From the cell containing the given text, extract its center point as (X, Y) coordinate. 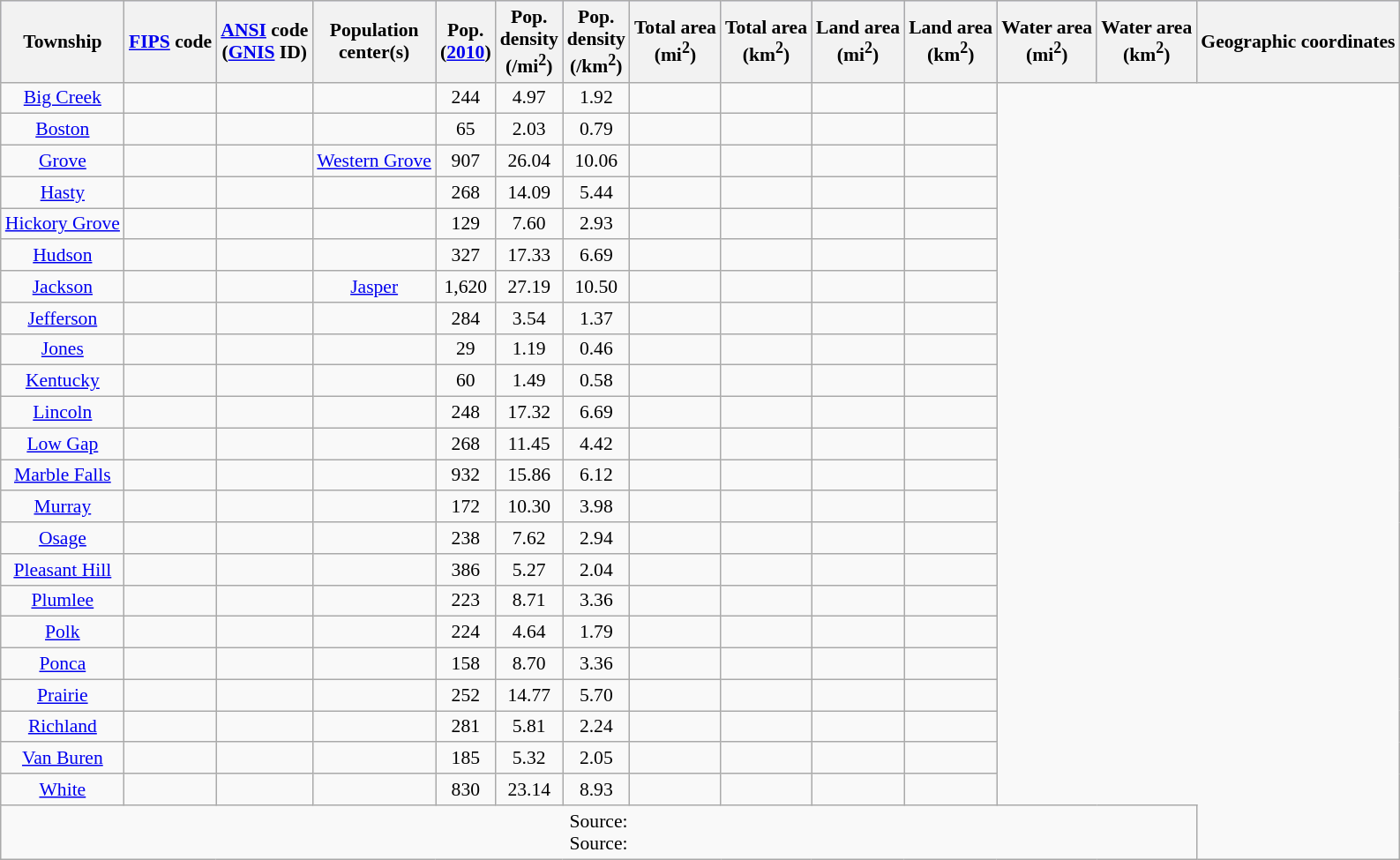
Pleasant Hill (63, 570)
Jasper (374, 287)
Populationcenter(s) (374, 41)
5.44 (596, 192)
0.79 (596, 130)
185 (466, 759)
Pop.density(/km2) (596, 41)
932 (466, 475)
Kentucky (63, 381)
10.30 (529, 507)
Richland (63, 727)
60 (466, 381)
23.14 (529, 789)
4.64 (529, 632)
830 (466, 789)
Marble Falls (63, 475)
2.94 (596, 538)
Osage (63, 538)
Western Grove (374, 161)
223 (466, 601)
158 (466, 664)
Land area(mi2) (857, 41)
Land area(km2) (951, 41)
1.79 (596, 632)
Pop.(2010) (466, 41)
White (63, 789)
Water area(mi2) (1046, 41)
2.03 (529, 130)
2.05 (596, 759)
Geographic coordinates (1298, 41)
7.60 (529, 224)
327 (466, 256)
1.49 (529, 381)
5.27 (529, 570)
Murray (63, 507)
FIPS code (170, 41)
5.81 (529, 727)
252 (466, 695)
Source: Source: (599, 833)
14.09 (529, 192)
29 (466, 349)
2.24 (596, 727)
386 (466, 570)
Plumlee (63, 601)
248 (466, 413)
Pop.density(/mi2) (529, 41)
1.19 (529, 349)
4.42 (596, 444)
1.92 (596, 98)
8.93 (596, 789)
6.12 (596, 475)
3.98 (596, 507)
244 (466, 98)
907 (466, 161)
5.70 (596, 695)
8.71 (529, 601)
Jefferson (63, 318)
Total area(mi2) (676, 41)
1,620 (466, 287)
Township (63, 41)
11.45 (529, 444)
284 (466, 318)
5.32 (529, 759)
0.46 (596, 349)
Grove (63, 161)
224 (466, 632)
27.19 (529, 287)
10.06 (596, 161)
172 (466, 507)
238 (466, 538)
Polk (63, 632)
2.93 (596, 224)
1.37 (596, 318)
Hickory Grove (63, 224)
Lincoln (63, 413)
Total area(km2) (766, 41)
10.50 (596, 287)
3.54 (529, 318)
Big Creek (63, 98)
17.33 (529, 256)
2.04 (596, 570)
17.32 (529, 413)
Van Buren (63, 759)
129 (466, 224)
Jones (63, 349)
15.86 (529, 475)
Ponca (63, 664)
281 (466, 727)
14.77 (529, 695)
0.58 (596, 381)
Hudson (63, 256)
Hasty (63, 192)
Water area(km2) (1147, 41)
Prairie (63, 695)
8.70 (529, 664)
Low Gap (63, 444)
Jackson (63, 287)
65 (466, 130)
26.04 (529, 161)
4.97 (529, 98)
7.62 (529, 538)
ANSI code(GNIS ID) (265, 41)
Boston (63, 130)
